Detect which cell encompasses the target text, then output its (X, Y) center coordinate. 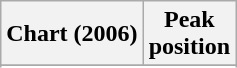
Chart (2006) (72, 34)
Peakposition (189, 34)
